Return (x, y) of the center of cell containing provided text 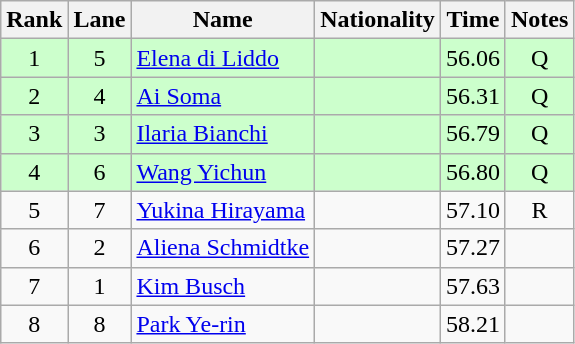
Name (223, 20)
Rank (34, 20)
Nationality (378, 20)
Yukina Hirayama (223, 210)
58.21 (472, 324)
57.10 (472, 210)
Elena di Liddo (223, 58)
Aliena Schmidtke (223, 248)
56.06 (472, 58)
R (539, 210)
Time (472, 20)
56.79 (472, 134)
57.27 (472, 248)
Wang Yichun (223, 172)
Ilaria Bianchi (223, 134)
57.63 (472, 286)
Park Ye-rin (223, 324)
Ai Soma (223, 96)
56.80 (472, 172)
Kim Busch (223, 286)
Notes (539, 20)
56.31 (472, 96)
Lane (100, 20)
